Search for the cell housing the specified text and yield its [x, y] center coordinate. 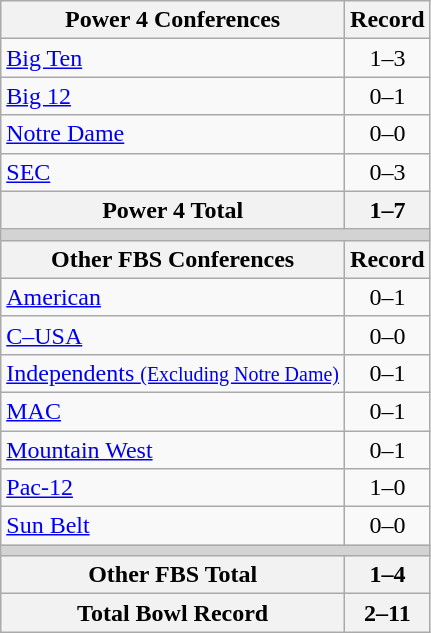
C–USA [173, 335]
Sun Belt [173, 526]
Notre Dame [173, 134]
0–3 [388, 172]
1–3 [388, 58]
SEC [173, 172]
2–11 [388, 613]
MAC [173, 411]
Total Bowl Record [173, 613]
1–0 [388, 488]
American [173, 297]
Big 12 [173, 96]
1–4 [388, 575]
1–7 [388, 210]
Power 4 Conferences [173, 20]
Big Ten [173, 58]
Pac-12 [173, 488]
Other FBS Conferences [173, 259]
Other FBS Total [173, 575]
Mountain West [173, 449]
Power 4 Total [173, 210]
Independents (Excluding Notre Dame) [173, 373]
